Return the [X, Y] coordinate for the center point of the cell that contains the specified text.  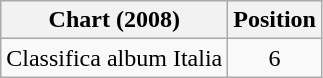
6 [275, 58]
Chart (2008) [114, 20]
Position [275, 20]
Classifica album Italia [114, 58]
